For the text-containing cell, return its midpoint in [X, Y] coordinate format. 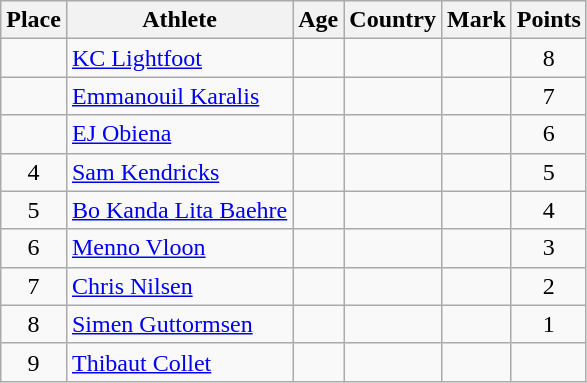
2 [548, 286]
EJ Obiena [179, 134]
Bo Kanda Lita Baehre [179, 210]
Mark [477, 20]
Age [318, 20]
9 [34, 362]
Points [548, 20]
Country [393, 20]
1 [548, 324]
Sam Kendricks [179, 172]
Athlete [179, 20]
KC Lightfoot [179, 58]
Place [34, 20]
Simen Guttormsen [179, 324]
Menno Vloon [179, 248]
Thibaut Collet [179, 362]
3 [548, 248]
Chris Nilsen [179, 286]
Emmanouil Karalis [179, 96]
